Return (x, y) of the center of cell containing provided text 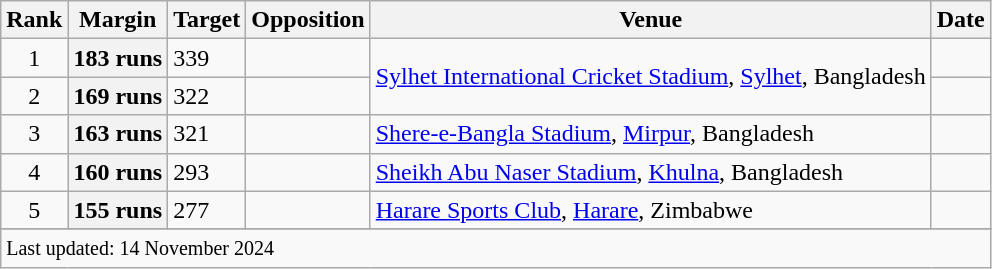
Margin (118, 20)
160 runs (118, 172)
4 (34, 172)
1 (34, 58)
339 (207, 58)
3 (34, 134)
5 (34, 210)
183 runs (118, 58)
Sheikh Abu Naser Stadium, Khulna, Bangladesh (650, 172)
321 (207, 134)
155 runs (118, 210)
163 runs (118, 134)
Harare Sports Club, Harare, Zimbabwe (650, 210)
322 (207, 96)
169 runs (118, 96)
Date (960, 20)
Sylhet International Cricket Stadium, Sylhet, Bangladesh (650, 77)
Target (207, 20)
Rank (34, 20)
Last updated: 14 November 2024 (496, 248)
293 (207, 172)
Shere-e-Bangla Stadium, Mirpur, Bangladesh (650, 134)
277 (207, 210)
Opposition (308, 20)
2 (34, 96)
Venue (650, 20)
